Extract the (x, y) coordinate from the center of the cell holding the provided text.  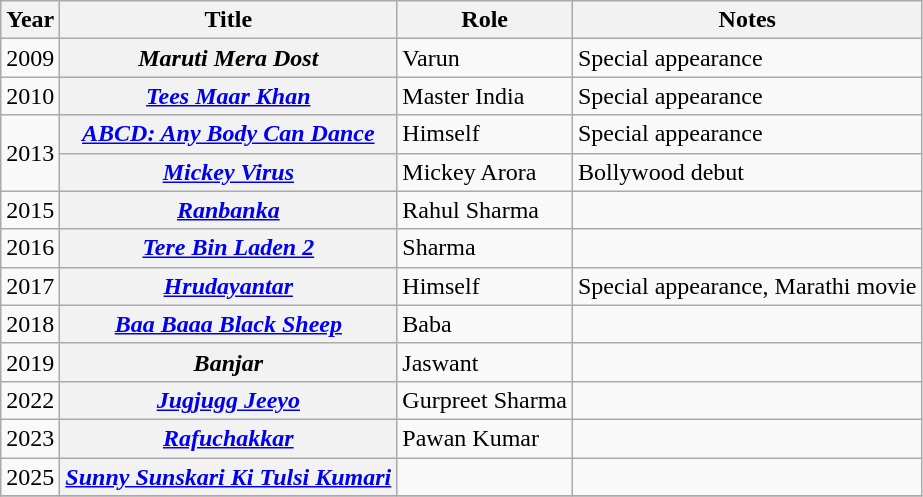
2019 (30, 362)
2015 (30, 210)
Banjar (228, 362)
2013 (30, 153)
Mickey Arora (485, 172)
Varun (485, 58)
Mickey Virus (228, 172)
Title (228, 20)
Rahul Sharma (485, 210)
Baa Baaa Black Sheep (228, 324)
Sharma (485, 248)
2009 (30, 58)
Tees Maar Khan (228, 96)
2017 (30, 286)
Tere Bin Laden 2 (228, 248)
2016 (30, 248)
2022 (30, 400)
Baba (485, 324)
Pawan Kumar (485, 438)
Year (30, 20)
Maruti Mera Dost (228, 58)
Hrudayantar (228, 286)
Notes (747, 20)
2023 (30, 438)
Ranbanka (228, 210)
ABCD: Any Body Can Dance (228, 134)
Master India (485, 96)
Sunny Sunskari Ki Tulsi Kumari (228, 477)
Jaswant (485, 362)
Rafuchakkar (228, 438)
Jugjugg Jeeyo (228, 400)
2010 (30, 96)
Gurpreet Sharma (485, 400)
2025 (30, 477)
Role (485, 20)
Bollywood debut (747, 172)
2018 (30, 324)
Special appearance, Marathi movie (747, 286)
